Determine the [x, y] coordinate at the center of the cell enclosing the given text.  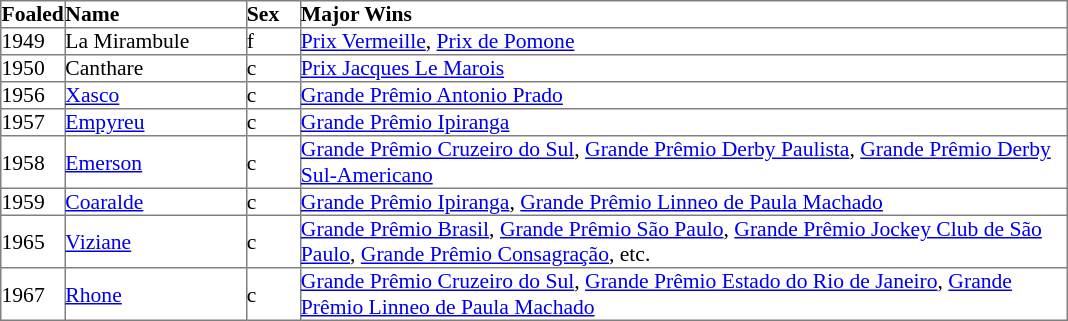
Sex [273, 14]
Grande Prêmio Cruzeiro do Sul, Grande Prêmio Derby Paulista, Grande Prêmio Derby Sul-Americano [683, 162]
Grande Prêmio Brasil, Grande Prêmio São Paulo, Grande Prêmio Jockey Club de São Paulo, Grande Prêmio Consagração, etc. [683, 241]
1967 [33, 294]
1959 [33, 202]
Grande Prêmio Ipiranga [683, 122]
La Mirambule [156, 42]
Grande Prêmio Ipiranga, Grande Prêmio Linneo de Paula Machado [683, 202]
Grande Prêmio Antonio Prado [683, 96]
1950 [33, 68]
Grande Prêmio Cruzeiro do Sul, Grande Prêmio Estado do Rio de Janeiro, Grande Prêmio Linneo de Paula Machado [683, 294]
Xasco [156, 96]
Prix Vermeille, Prix de Pomone [683, 42]
1956 [33, 96]
1957 [33, 122]
Foaled [33, 14]
1965 [33, 241]
Canthare [156, 68]
Major Wins [683, 14]
f [273, 42]
Prix Jacques Le Marois [683, 68]
Viziane [156, 241]
Name [156, 14]
1949 [33, 42]
Rhone [156, 294]
Coaralde [156, 202]
Empyreu [156, 122]
Emerson [156, 162]
1958 [33, 162]
